Find where the given text appears and provide that cell's center as (x, y) coordinate. 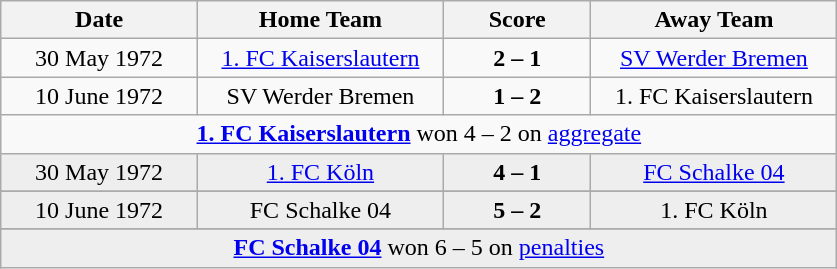
1. FC Kaiserslautern won 4 – 2 on aggregate (419, 134)
1 – 2 (517, 96)
Date (100, 20)
FC Schalke 04 won 6 – 5 on penalties (419, 248)
Score (517, 20)
2 – 1 (517, 58)
Home Team (320, 20)
4 – 1 (517, 172)
Away Team (714, 20)
5 – 2 (517, 210)
